Scan for the cell matching the given text and deliver its [x, y] coordinate at center. 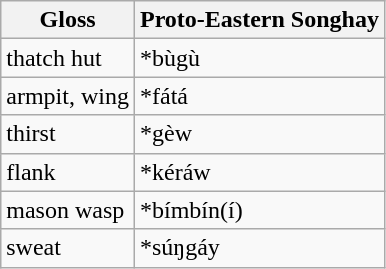
thatch hut [68, 58]
Gloss [68, 20]
*bímbín(í) [259, 210]
*kéráw [259, 172]
armpit, wing [68, 96]
Proto-Eastern Songhay [259, 20]
mason wasp [68, 210]
flank [68, 172]
*fátá [259, 96]
*gèw [259, 134]
*súŋgáy [259, 248]
*bùgù [259, 58]
thirst [68, 134]
sweat [68, 248]
